Scan for the cell matching the given text and deliver its (x, y) coordinate at center. 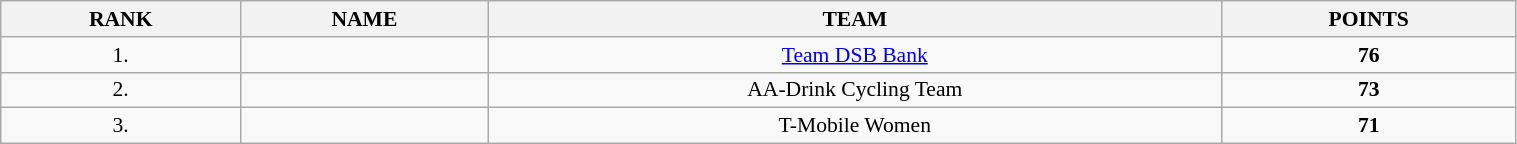
1. (121, 55)
NAME (365, 19)
AA-Drink Cycling Team (854, 90)
73 (1368, 90)
2. (121, 90)
TEAM (854, 19)
T-Mobile Women (854, 126)
71 (1368, 126)
76 (1368, 55)
Team DSB Bank (854, 55)
POINTS (1368, 19)
RANK (121, 19)
3. (121, 126)
